Locate the cell with the specified text and output its (X, Y) center coordinate. 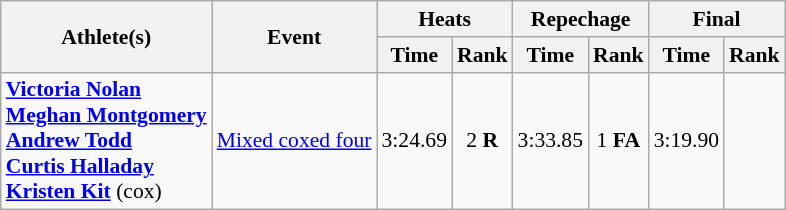
Repechage (581, 19)
Event (294, 36)
1 FA (618, 141)
2 R (482, 141)
Final (717, 19)
Athlete(s) (106, 36)
Mixed coxed four (294, 141)
3:19.90 (686, 141)
3:33.85 (550, 141)
Heats (444, 19)
3:24.69 (414, 141)
Victoria Nolan Meghan Montgomery Andrew Todd Curtis Halladay Kristen Kit (cox) (106, 141)
